Detect which cell encompasses the target text, then output its (X, Y) center coordinate. 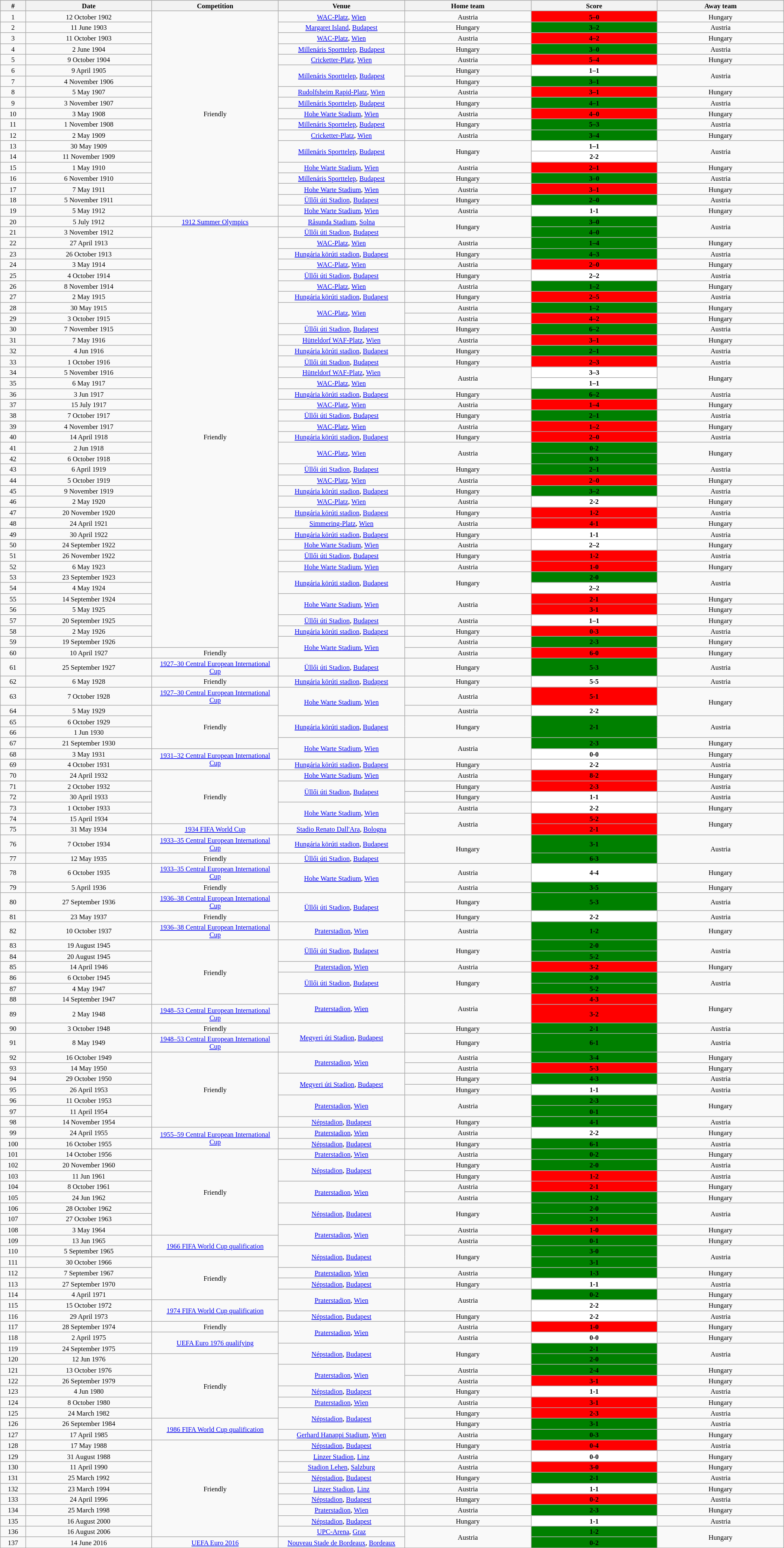
49 (13, 534)
16 August 2006 (89, 1531)
25 March 1998 (89, 1510)
7 October 1934 (89, 844)
2 Jun 1918 (89, 448)
1934 FIFA World Cup (215, 829)
30 (13, 329)
7 May 1916 (89, 340)
2 May 1920 (89, 502)
78 (13, 873)
26 September 1979 (89, 1380)
30 October 1966 (89, 1262)
127 (13, 1435)
19 August 1945 (89, 945)
111 (13, 1262)
108 (13, 1230)
5 September 1965 (89, 1251)
1 October 1933 (89, 808)
5 April 1936 (89, 887)
6 October 1945 (89, 978)
105 (13, 1197)
47 (13, 513)
67 (13, 743)
Nouveau Stade de Bordeaux, Bordeaux (342, 1542)
44 (13, 480)
2–3 (594, 362)
98 (13, 1122)
99 (13, 1133)
36 (13, 394)
66 (13, 732)
13 October 1976 (89, 1370)
14 September 1947 (89, 999)
137 (13, 1542)
48 (13, 523)
5 July 1912 (89, 221)
5 May 1907 (89, 92)
14 October 1956 (89, 1154)
109 (13, 1241)
28 September 1974 (89, 1327)
3 May 1964 (89, 1230)
Home team (468, 6)
17 (13, 189)
15 July 1917 (89, 405)
# (13, 6)
68 (13, 754)
130 (13, 1467)
21 September 1930 (89, 743)
5–3 (594, 124)
1 October 1916 (89, 362)
Rudolfsheim Rapid-Platz, Wien (342, 92)
8 (13, 92)
4–1 (594, 103)
29 October 1950 (89, 1079)
27 September 1936 (89, 902)
7 September 1967 (89, 1273)
54 (13, 588)
86 (13, 978)
100 (13, 1143)
134 (13, 1510)
107 (13, 1219)
3 May 1908 (89, 113)
50 (13, 545)
45 (13, 491)
112 (13, 1273)
15 (13, 168)
135 (13, 1521)
19 September 1926 (89, 642)
1955–59 Central European International Cup (215, 1138)
Date (89, 6)
131 (13, 1478)
24 March 1982 (89, 1413)
6 October 1935 (89, 873)
23 September 1923 (89, 577)
75 (13, 829)
3 November 1907 (89, 103)
57 (13, 620)
8 May 1949 (89, 1042)
41 (13, 448)
26 October 1913 (89, 254)
2–5 (594, 297)
5 May 1929 (89, 711)
53 (13, 577)
5–0 (594, 17)
37 (13, 405)
5 November 1911 (89, 200)
31 May 1934 (89, 829)
74 (13, 818)
14 September 1924 (89, 599)
4 November 1906 (89, 81)
4–3 (594, 254)
24 April 1921 (89, 523)
26 April 1953 (89, 1090)
27 October 1963 (89, 1219)
69 (13, 764)
58 (13, 631)
14 (13, 157)
16 August 2000 (89, 1521)
128 (13, 1445)
Score (594, 6)
16 October 1949 (89, 1057)
101 (13, 1154)
2 May 1915 (89, 297)
3–4 (594, 135)
34 (13, 372)
17 May 1988 (89, 1445)
30 May 1915 (89, 307)
4 November 1917 (89, 426)
13 Jun 1965 (89, 1241)
95 (13, 1090)
3 October 1915 (89, 319)
3 May 1931 (89, 754)
55 (13, 599)
26 November 1922 (89, 556)
20 November 1920 (89, 513)
120 (13, 1359)
0-4 (594, 1445)
5 November 1916 (89, 372)
8 November 1914 (89, 286)
5 October 1919 (89, 480)
5-1 (594, 696)
97 (13, 1111)
126 (13, 1424)
9 (13, 103)
24 April 1932 (89, 775)
3 November 1912 (89, 232)
24 September 1975 (89, 1348)
23 (13, 254)
24 Jun 1962 (89, 1197)
12 Jun 1976 (89, 1359)
1986 FIFA World Cup qualification (215, 1429)
15 October 1972 (89, 1305)
96 (13, 1100)
1 November 1908 (89, 124)
Stadio Renato Dall'Ara, Bologna (342, 829)
2 May 1948 (89, 1014)
7 (13, 81)
11 April 1954 (89, 1111)
1 Jun 1930 (89, 732)
1-3 (594, 1273)
3–3 (594, 372)
14 May 1950 (89, 1068)
4 May 1924 (89, 588)
5 (13, 60)
19 (13, 211)
113 (13, 1284)
6 (13, 70)
12 October 1902 (89, 17)
133 (13, 1499)
123 (13, 1391)
14 April 1946 (89, 967)
119 (13, 1348)
3-5 (594, 887)
6 May 1923 (89, 566)
30 April 1933 (89, 797)
32 (13, 351)
28 October 1962 (89, 1208)
2-4 (594, 1370)
1966 FIFA World Cup qualification (215, 1246)
40 (13, 437)
1 (13, 17)
106 (13, 1208)
29 (13, 319)
4 April 1971 (89, 1294)
56 (13, 609)
21 (13, 232)
3-4 (594, 1057)
70 (13, 775)
11 June 1903 (89, 27)
61 (13, 667)
16 October 1955 (89, 1143)
29 April 1973 (89, 1316)
33 (13, 362)
121 (13, 1370)
60 (13, 652)
1931–32 Central European International Cup (215, 759)
3 May 1914 (89, 264)
25 March 1992 (89, 1478)
24 April 1955 (89, 1133)
65 (13, 721)
20 September 1925 (89, 620)
31 (13, 340)
27 (13, 297)
7 November 1915 (89, 329)
31 August 1988 (89, 1456)
43 (13, 469)
Gerhard Hanappi Stadium, Wien (342, 1435)
125 (13, 1413)
Competition (215, 6)
132 (13, 1488)
62 (13, 682)
63 (13, 696)
114 (13, 1294)
115 (13, 1305)
2 October 1932 (89, 786)
90 (13, 1028)
122 (13, 1380)
8-2 (594, 775)
6 May 1917 (89, 383)
117 (13, 1327)
24 April 1996 (89, 1499)
92 (13, 1057)
39 (13, 426)
26 September 1984 (89, 1424)
89 (13, 1014)
8 October 1980 (89, 1402)
20 August 1945 (89, 956)
59 (13, 642)
3 (13, 38)
15 April 1934 (89, 818)
6 November 1910 (89, 178)
1974 FIFA World Cup qualification (215, 1311)
14 April 1918 (89, 437)
46 (13, 502)
84 (13, 956)
6-3 (594, 858)
2 May 1909 (89, 135)
116 (13, 1316)
51 (13, 556)
88 (13, 999)
27 April 1913 (89, 243)
124 (13, 1402)
4 (13, 49)
12 (13, 135)
30 April 1922 (89, 534)
11 October 1903 (89, 38)
3 Jun 1917 (89, 394)
16 (13, 178)
42 (13, 458)
2 May 1926 (89, 631)
20 (13, 221)
25 (13, 275)
6 May 1928 (89, 682)
4-4 (594, 873)
5–4 (594, 60)
2 June 1904 (89, 49)
118 (13, 1337)
4 October 1914 (89, 275)
Simmering-Platz, Wien (342, 523)
3 October 1948 (89, 1028)
2 (13, 27)
24 (13, 264)
30 May 1909 (89, 146)
72 (13, 797)
64 (13, 711)
94 (13, 1079)
81 (13, 916)
4 Jun 1980 (89, 1391)
10 (13, 113)
26 (13, 286)
4 Jun 1916 (89, 351)
110 (13, 1251)
104 (13, 1186)
2 April 1975 (89, 1337)
10 October 1937 (89, 931)
93 (13, 1068)
5-5 (594, 682)
Råsunda Stadium, Solna (342, 221)
10 April 1927 (89, 652)
Stadion Lehen, Salzburg (342, 1467)
27 September 1970 (89, 1284)
4 May 1947 (89, 988)
11 Jun 1961 (89, 1176)
76 (13, 844)
20 November 1960 (89, 1165)
6 October 1918 (89, 458)
7 October 1928 (89, 696)
91 (13, 1042)
UEFA Euro 2016 (215, 1542)
8 October 1961 (89, 1186)
24 September 1922 (89, 545)
1912 Summer Olympics (215, 221)
38 (13, 415)
28 (13, 307)
79 (13, 887)
14 June 2016 (89, 1542)
9 November 1919 (89, 491)
5 May 1912 (89, 211)
17 April 1985 (89, 1435)
Away team (721, 6)
71 (13, 786)
4 October 1931 (89, 764)
13 (13, 146)
102 (13, 1165)
12 May 1935 (89, 858)
103 (13, 1176)
9 October 1904 (89, 60)
52 (13, 566)
UEFA Euro 1976 qualifying (215, 1343)
Margaret Island, Budapest (342, 27)
11 (13, 124)
14 November 1954 (89, 1122)
136 (13, 1531)
82 (13, 931)
7 October 1917 (89, 415)
83 (13, 945)
6 April 1919 (89, 469)
35 (13, 383)
11 November 1909 (89, 157)
18 (13, 200)
23 May 1937 (89, 916)
11 April 1990 (89, 1467)
11 October 1953 (89, 1100)
25 September 1927 (89, 667)
23 March 1994 (89, 1488)
77 (13, 858)
129 (13, 1456)
6-0 (594, 652)
UPC-Arena, Graz (342, 1531)
5 May 1925 (89, 609)
22 (13, 243)
6 October 1929 (89, 721)
7 May 1911 (89, 189)
85 (13, 967)
80 (13, 902)
9 April 1905 (89, 70)
73 (13, 808)
87 (13, 988)
Venue (342, 6)
1 May 1910 (89, 168)
